Return [x, y] of the center of cell containing provided text 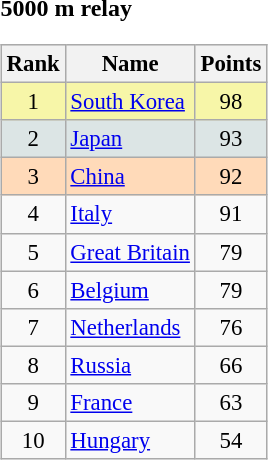
76 [230, 327]
Points [230, 64]
10 [33, 440]
93 [230, 139]
2 [33, 139]
Japan [130, 139]
Italy [130, 214]
South Korea [130, 102]
Hungary [130, 440]
54 [230, 440]
France [130, 402]
1 [33, 102]
7 [33, 327]
63 [230, 402]
Rank [33, 64]
Netherlands [130, 327]
Great Britain [130, 252]
Russia [130, 365]
China [130, 177]
66 [230, 365]
6 [33, 290]
Belgium [130, 290]
91 [230, 214]
9 [33, 402]
8 [33, 365]
3 [33, 177]
5 [33, 252]
Name [130, 64]
98 [230, 102]
4 [33, 214]
92 [230, 177]
